For the text-containing cell, return its midpoint in [X, Y] coordinate format. 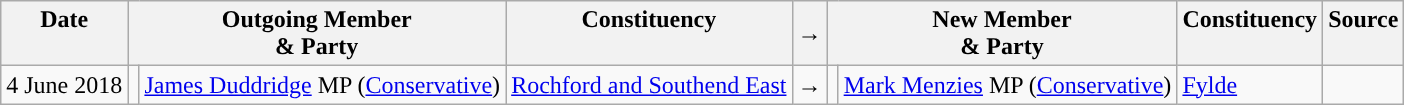
James Duddridge MP (Conservative) [322, 85]
Source [1364, 34]
Rochford and Southend East [649, 85]
Fylde [1250, 85]
Outgoing Member& Party [317, 34]
4 June 2018 [64, 85]
New Member& Party [1002, 34]
Date [64, 34]
Mark Menzies MP (Conservative) [1008, 85]
